From the cell containing the given text, extract its center point as [x, y] coordinate. 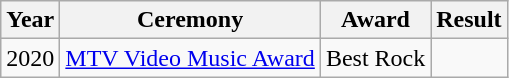
MTV Video Music Award [190, 58]
Award [375, 20]
Year [30, 20]
Result [469, 20]
Ceremony [190, 20]
2020 [30, 58]
Best Rock [375, 58]
